Extract the (X, Y) coordinate from the center of the cell holding the provided text.  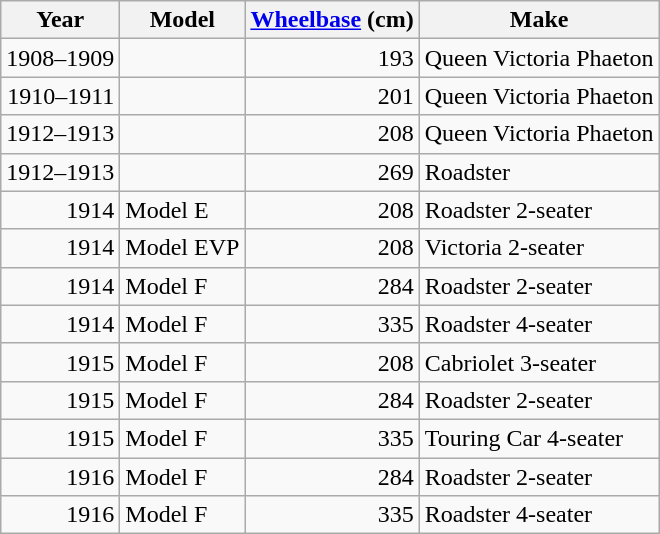
Victoria 2-seater (539, 248)
Wheelbase (cm) (332, 20)
Make (539, 20)
Year (60, 20)
Model E (182, 210)
193 (332, 58)
Roadster (539, 172)
201 (332, 96)
269 (332, 172)
1908–1909 (60, 58)
1910–1911 (60, 96)
Model EVP (182, 248)
Model (182, 20)
Cabriolet 3-seater (539, 362)
Touring Car 4-seater (539, 438)
